Output the [X, Y] coordinate of the center of the cell containing the given text.  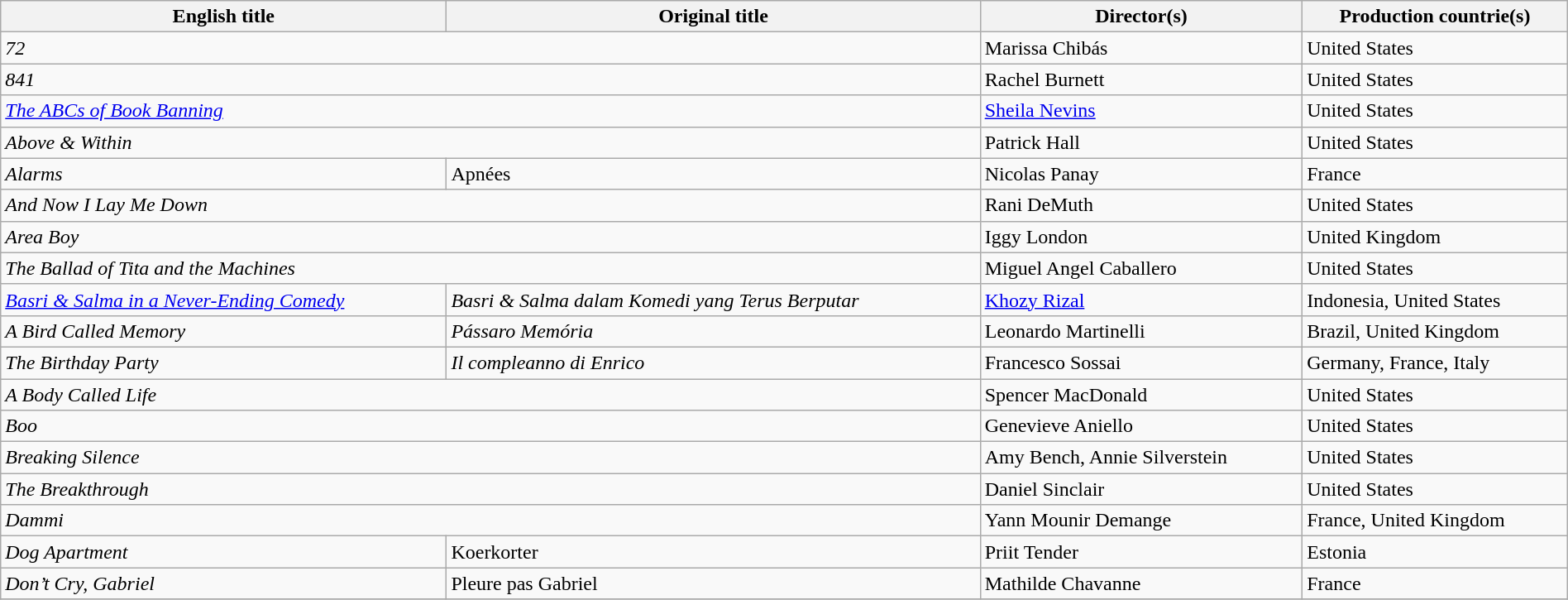
Estonia [1436, 552]
Dog Apartment [223, 552]
Production countrie(s) [1436, 17]
Brazil, United Kingdom [1436, 331]
Koerkorter [713, 552]
A Body Called Life [490, 395]
Boo [490, 426]
English title [223, 17]
Iggy London [1141, 237]
72 [490, 48]
Rachel Burnett [1141, 79]
Patrick Hall [1141, 142]
Don’t Cry, Gabriel [223, 583]
Area Boy [490, 237]
United Kingdom [1436, 237]
Francesco Sossai [1141, 362]
The ABCs of Book Banning [490, 111]
The Birthday Party [223, 362]
Nicolas Panay [1141, 174]
France, United Kingdom [1436, 521]
Marissa Chibás [1141, 48]
The Breakthrough [490, 489]
Genevieve Aniello [1141, 426]
Apnées [713, 174]
Mathilde Chavanne [1141, 583]
Daniel Sinclair [1141, 489]
The Ballad of Tita and the Machines [490, 268]
Above & Within [490, 142]
Pleure pas Gabriel [713, 583]
Director(s) [1141, 17]
Miguel Angel Caballero [1141, 268]
Spencer MacDonald [1141, 395]
Il compleanno di Enrico [713, 362]
Amy Bench, Annie Silverstein [1141, 458]
Khozy Rizal [1141, 300]
A Bird Called Memory [223, 331]
841 [490, 79]
Sheila Nevins [1141, 111]
Pássaro Memória [713, 331]
And Now I Lay Me Down [490, 205]
Rani DeMuth [1141, 205]
Leonardo Martinelli [1141, 331]
Alarms [223, 174]
Germany, France, Italy [1436, 362]
Priit Tender [1141, 552]
Yann Mounir Demange [1141, 521]
Breaking Silence [490, 458]
Indonesia, United States [1436, 300]
Original title [713, 17]
Dammi [490, 521]
Basri & Salma dalam Komedi yang Terus Berputar [713, 300]
Basri & Salma in a Never-Ending Comedy [223, 300]
